Identify which cell holds the provided text, then report its [X, Y] central coordinate. 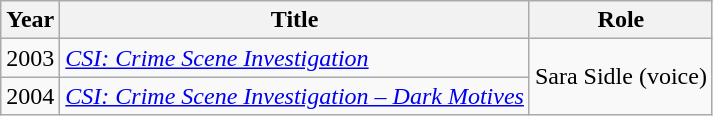
CSI: Crime Scene Investigation – Dark Motives [295, 96]
2004 [30, 96]
Title [295, 20]
Year [30, 20]
2003 [30, 58]
CSI: Crime Scene Investigation [295, 58]
Role [620, 20]
Sara Sidle (voice) [620, 77]
